Output the (X, Y) coordinate of the center of the cell containing the given text.  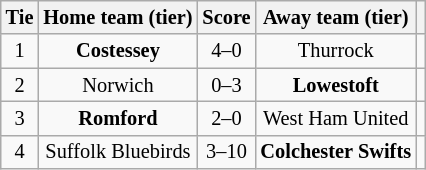
Lowestoft (335, 85)
Score (226, 17)
Suffolk Bluebirds (118, 152)
Home team (tier) (118, 17)
Away team (tier) (335, 17)
3–10 (226, 152)
Tie (20, 17)
Romford (118, 118)
2–0 (226, 118)
4 (20, 152)
3 (20, 118)
Costessey (118, 51)
Norwich (118, 85)
West Ham United (335, 118)
1 (20, 51)
Thurrock (335, 51)
2 (20, 85)
0–3 (226, 85)
4–0 (226, 51)
Colchester Swifts (335, 152)
